Identify which cell holds the provided text, then report its [x, y] central coordinate. 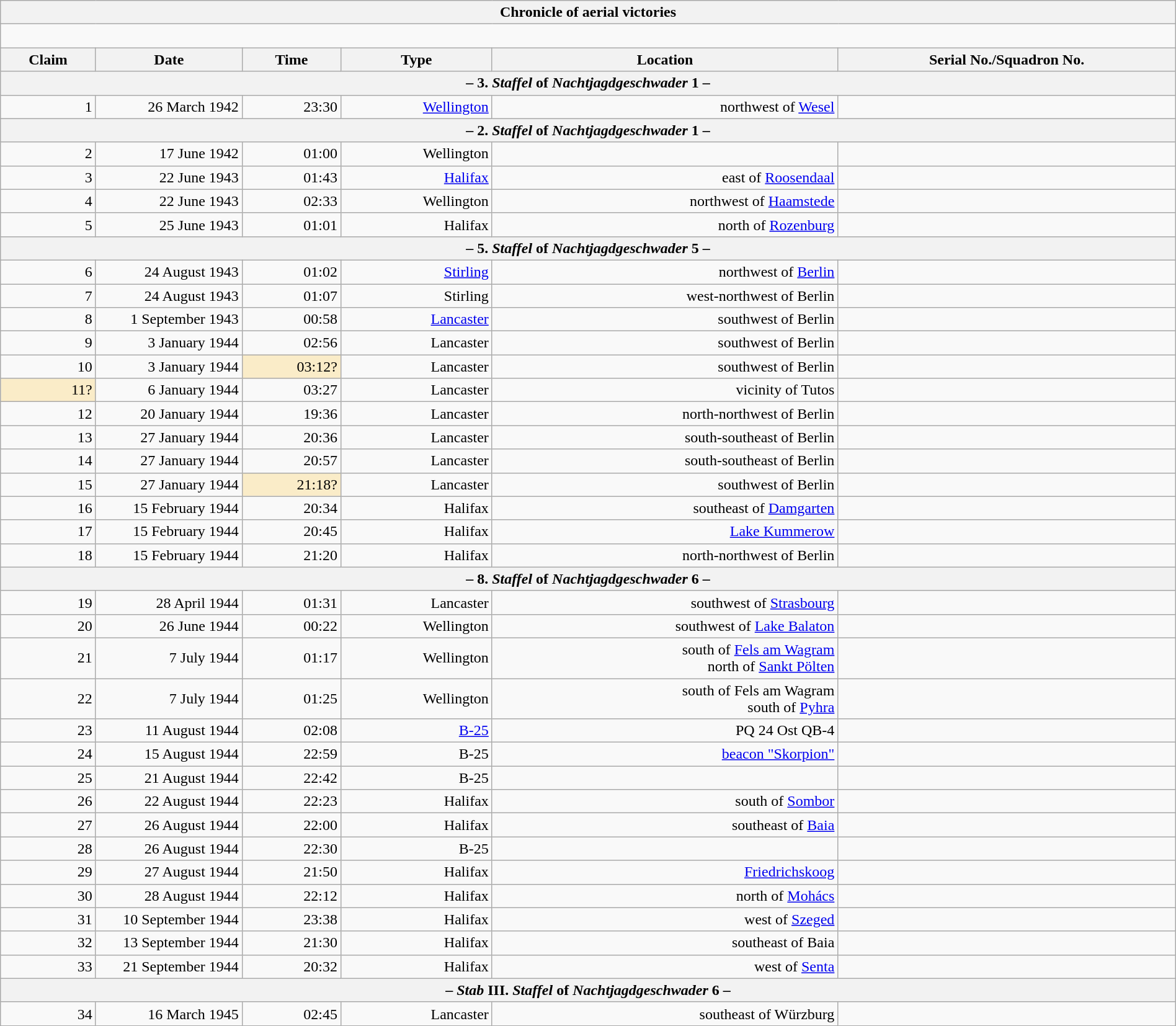
west of Senta [665, 966]
18 [48, 555]
00:58 [292, 319]
33 [48, 966]
20:57 [292, 461]
PQ 24 Ost QB-4 [665, 731]
26 [48, 801]
22:30 [292, 849]
– 2. Staffel of Nachtjagdgeschwader 1 – [588, 130]
21 [48, 658]
Location [665, 60]
01:07 [292, 296]
02:56 [292, 343]
Lake Kummerow [665, 532]
01:00 [292, 154]
21:20 [292, 555]
11? [48, 390]
8 [48, 319]
23:38 [292, 919]
00:22 [292, 626]
20 January 1944 [169, 414]
01:31 [292, 602]
30 [48, 896]
south of Sombor [665, 801]
22:23 [292, 801]
24 [48, 754]
southwest of Lake Balaton [665, 626]
01:43 [292, 177]
Friedrichskoog [665, 872]
1 September 1943 [169, 319]
27 [48, 825]
01:17 [292, 658]
17 [48, 532]
20:36 [292, 437]
5 [48, 225]
– 8. Staffel of Nachtjagdgeschwader 6 – [588, 579]
34 [48, 1014]
southeast of Damgarten [665, 508]
25 June 1943 [169, 225]
25 [48, 778]
– Stab III. Staffel of Nachtjagdgeschwader 6 – [588, 990]
22:12 [292, 896]
vicinity of Tutos [665, 390]
20:34 [292, 508]
19:36 [292, 414]
15 [48, 484]
21 August 1944 [169, 778]
6 [48, 272]
02:45 [292, 1014]
east of Roosendaal [665, 177]
16 [48, 508]
23:30 [292, 107]
2 [48, 154]
north of Rozenburg [665, 225]
northwest of Berlin [665, 272]
28 April 1944 [169, 602]
21:50 [292, 872]
1 [48, 107]
6 January 1944 [169, 390]
– 3. Staffel of Nachtjagdgeschwader 1 – [588, 83]
3 [48, 177]
west of Szeged [665, 919]
Claim [48, 60]
7 [48, 296]
10 [48, 367]
23 [48, 731]
22:59 [292, 754]
Serial No./Squadron No. [1007, 60]
Date [169, 60]
32 [48, 943]
south of Fels am Wagram north of Sankt Pölten [665, 658]
4 [48, 201]
28 August 1944 [169, 896]
northwest of Haamstede [665, 201]
20:45 [292, 532]
29 [48, 872]
26 March 1942 [169, 107]
22 [48, 698]
13 [48, 437]
02:08 [292, 731]
southwest of Strasbourg [665, 602]
11 August 1944 [169, 731]
21:18? [292, 484]
10 September 1944 [169, 919]
01:25 [292, 698]
17 June 1942 [169, 154]
28 [48, 849]
south of Fels am Wagramsouth of Pyhra [665, 698]
Time [292, 60]
north of Mohács [665, 896]
22:42 [292, 778]
21:30 [292, 943]
southeast of Würzburg [665, 1014]
22 August 1944 [169, 801]
31 [48, 919]
west-northwest of Berlin [665, 296]
03:27 [292, 390]
Chronicle of aerial victories [588, 12]
northwest of Wesel [665, 107]
02:33 [292, 201]
22:00 [292, 825]
12 [48, 414]
– 5. Staffel of Nachtjagdgeschwader 5 – [588, 248]
14 [48, 461]
21 September 1944 [169, 966]
20 [48, 626]
9 [48, 343]
15 August 1944 [169, 754]
Type [416, 60]
20:32 [292, 966]
16 March 1945 [169, 1014]
27 August 1944 [169, 872]
01:01 [292, 225]
beacon "Skorpion" [665, 754]
01:02 [292, 272]
26 June 1944 [169, 626]
19 [48, 602]
03:12? [292, 367]
13 September 1944 [169, 943]
